Search for the cell housing the specified text and yield its (x, y) center coordinate. 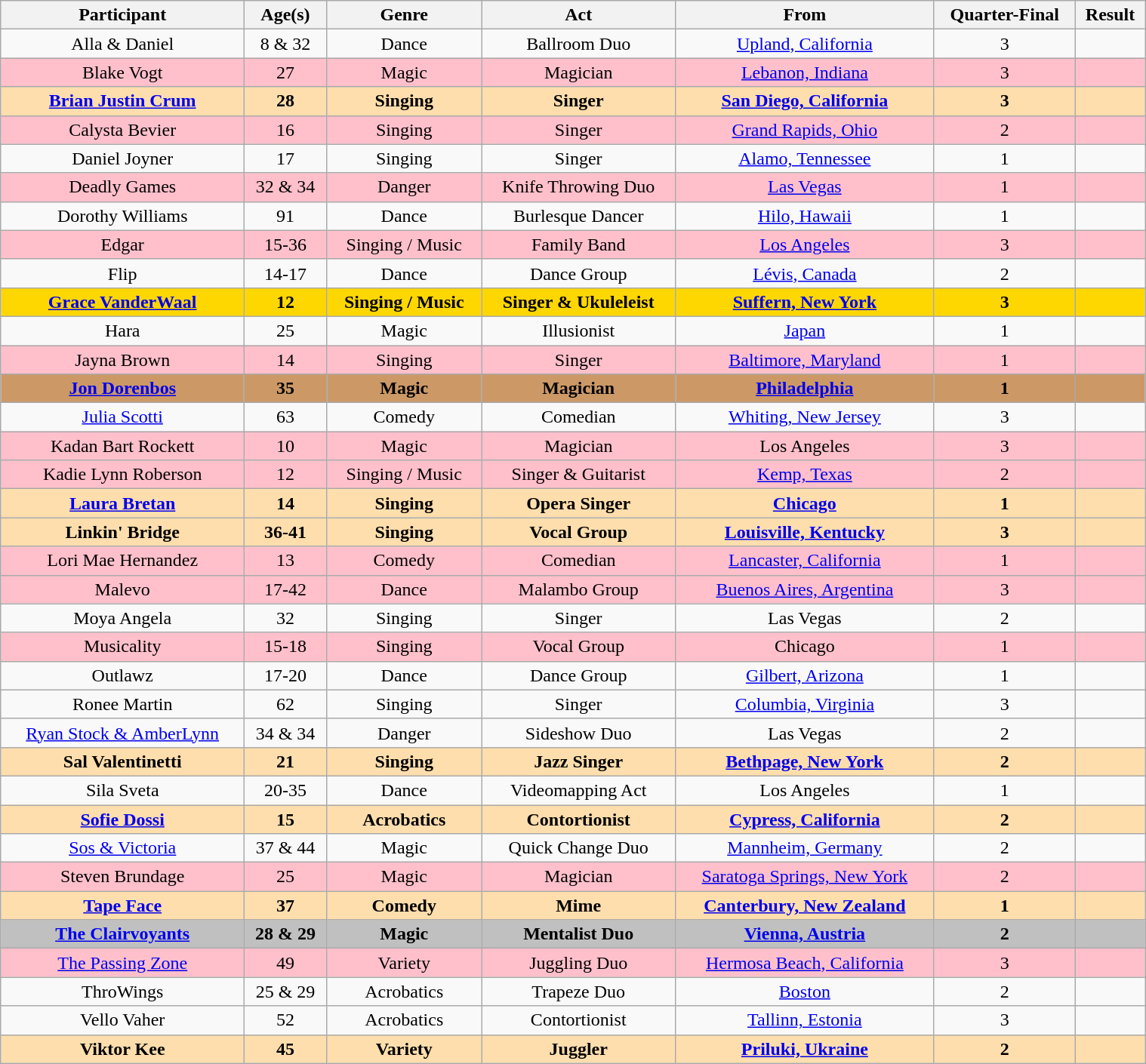
35 (285, 389)
Linkin' Bridge (122, 532)
10 (285, 446)
Quarter-Final (1005, 15)
Participant (122, 15)
Suffern, New York (805, 302)
The Clairvoyants (122, 934)
Columbia, Virginia (805, 704)
Quick Change Duo (578, 848)
Sal Valentinetti (122, 761)
Baltimore, Maryland (805, 360)
Saratoga Springs, New York (805, 877)
Blake Vogt (122, 72)
Daniel Joyner (122, 158)
Grace VanderWaal (122, 302)
Opera Singer (578, 503)
Mannheim, Germany (805, 848)
Boston (805, 992)
Jon Dorenbos (122, 389)
Lévis, Canada (805, 273)
Tallinn, Estonia (805, 1020)
Musicality (122, 647)
Dorothy Williams (122, 216)
Alla & Daniel (122, 44)
Japan (805, 331)
Result (1110, 15)
Hilo, Hawaii (805, 216)
San Diego, California (805, 101)
Vello Vaher (122, 1020)
Hara (122, 331)
Outlawz (122, 675)
Genre (405, 15)
Malambo Group (578, 589)
Buenos Aires, Argentina (805, 589)
Sideshow Duo (578, 733)
Juggling Duo (578, 963)
Viktor Kee (122, 1049)
Age(s) (285, 15)
Grand Rapids, Ohio (805, 130)
Ronee Martin (122, 704)
17-42 (285, 589)
Trapeze Duo (578, 992)
Ballroom Duo (578, 44)
Gilbert, Arizona (805, 675)
Knife Throwing Duo (578, 187)
28 (285, 101)
The Passing Zone (122, 963)
Louisville, Kentucky (805, 532)
Sila Sveta (122, 790)
Family Band (578, 244)
Philadelphia (805, 389)
Canterbury, New Zealand (805, 906)
Act (578, 15)
21 (285, 761)
Julia Scotti (122, 417)
Hermosa Beach, California (805, 963)
Moya Angela (122, 618)
Laura Bretan (122, 503)
17 (285, 158)
20-35 (285, 790)
Whiting, New Jersey (805, 417)
Illusionist (578, 331)
ThroWings (122, 992)
Tape Face (122, 906)
32 (285, 618)
15-36 (285, 244)
Kadan Bart Rockett (122, 446)
Alamo, Tennessee (805, 158)
27 (285, 72)
52 (285, 1020)
Cypress, California (805, 819)
Priluki, Ukraine (805, 1049)
37 (285, 906)
Malevo (122, 589)
Bethpage, New York (805, 761)
45 (285, 1049)
Vienna, Austria (805, 934)
15-18 (285, 647)
Jazz Singer (578, 761)
15 (285, 819)
Upland, California (805, 44)
Lancaster, California (805, 561)
Brian Justin Crum (122, 101)
Lebanon, Indiana (805, 72)
49 (285, 963)
Ryan Stock & AmberLynn (122, 733)
25 & 29 (285, 992)
37 & 44 (285, 848)
Edgar (122, 244)
91 (285, 216)
Calysta Bevier (122, 130)
34 & 34 (285, 733)
Singer & Ukuleleist (578, 302)
14-17 (285, 273)
Kemp, Texas (805, 475)
32 & 34 (285, 187)
Sos & Victoria (122, 848)
Juggler (578, 1049)
17-20 (285, 675)
63 (285, 417)
Burlesque Dancer (578, 216)
Videomapping Act (578, 790)
62 (285, 704)
Deadly Games (122, 187)
Mentalist Duo (578, 934)
Flip (122, 273)
Singer & Guitarist (578, 475)
13 (285, 561)
Jayna Brown (122, 360)
Kadie Lynn Roberson (122, 475)
Lori Mae Hernandez (122, 561)
8 & 32 (285, 44)
28 & 29 (285, 934)
36-41 (285, 532)
16 (285, 130)
Mime (578, 906)
From (805, 15)
Steven Brundage (122, 877)
Sofie Dossi (122, 819)
